Scan for the cell matching the given text and deliver its [x, y] coordinate at center. 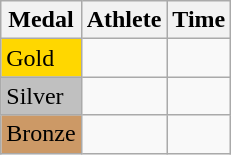
Bronze [41, 134]
Time [199, 20]
Medal [41, 20]
Silver [41, 96]
Gold [41, 58]
Athlete [124, 20]
